Return the [x, y] coordinate for the center point of the cell that contains the specified text.  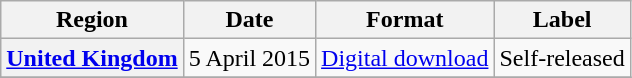
Date [249, 20]
United Kingdom [92, 58]
Label [562, 20]
Digital download [405, 58]
5 April 2015 [249, 58]
Self-released [562, 58]
Format [405, 20]
Region [92, 20]
